Pinpoint the cell where the given text exists, returning its (x, y) midpoint coordinate. 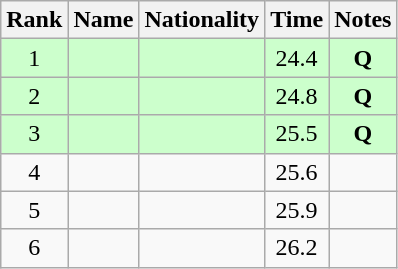
3 (34, 134)
25.6 (297, 172)
24.8 (297, 96)
Notes (363, 20)
Nationality (202, 20)
25.9 (297, 210)
24.4 (297, 58)
Time (297, 20)
1 (34, 58)
5 (34, 210)
25.5 (297, 134)
2 (34, 96)
6 (34, 248)
Name (104, 20)
Rank (34, 20)
4 (34, 172)
26.2 (297, 248)
